Find where the given text appears and provide that cell's center as (x, y) coordinate. 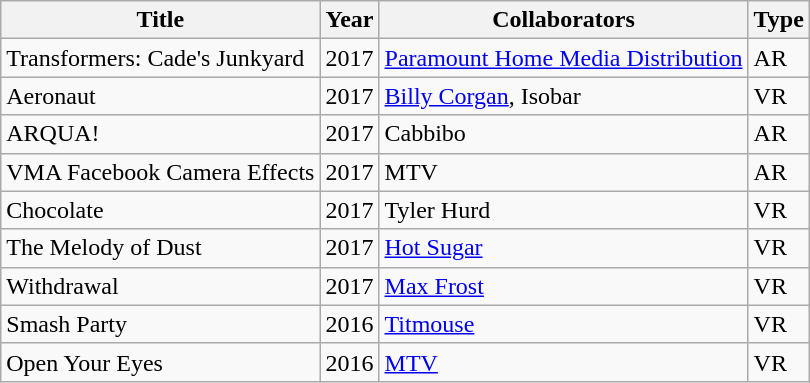
ARQUA! (160, 134)
Transformers: Cade's Junkyard (160, 58)
Withdrawal (160, 286)
Smash Party (160, 324)
Billy Corgan, Isobar (564, 96)
Title (160, 20)
VMA Facebook Camera Effects (160, 172)
Paramount Home Media Distribution (564, 58)
Max Frost (564, 286)
Titmouse (564, 324)
Tyler Hurd (564, 210)
Year (350, 20)
Type (778, 20)
Hot Sugar (564, 248)
Cabbibo (564, 134)
The Melody of Dust (160, 248)
Collaborators (564, 20)
Aeronaut (160, 96)
Open Your Eyes (160, 362)
Chocolate (160, 210)
